Capture the cell that displays the provided text and extract its [x, y] central coordinate. 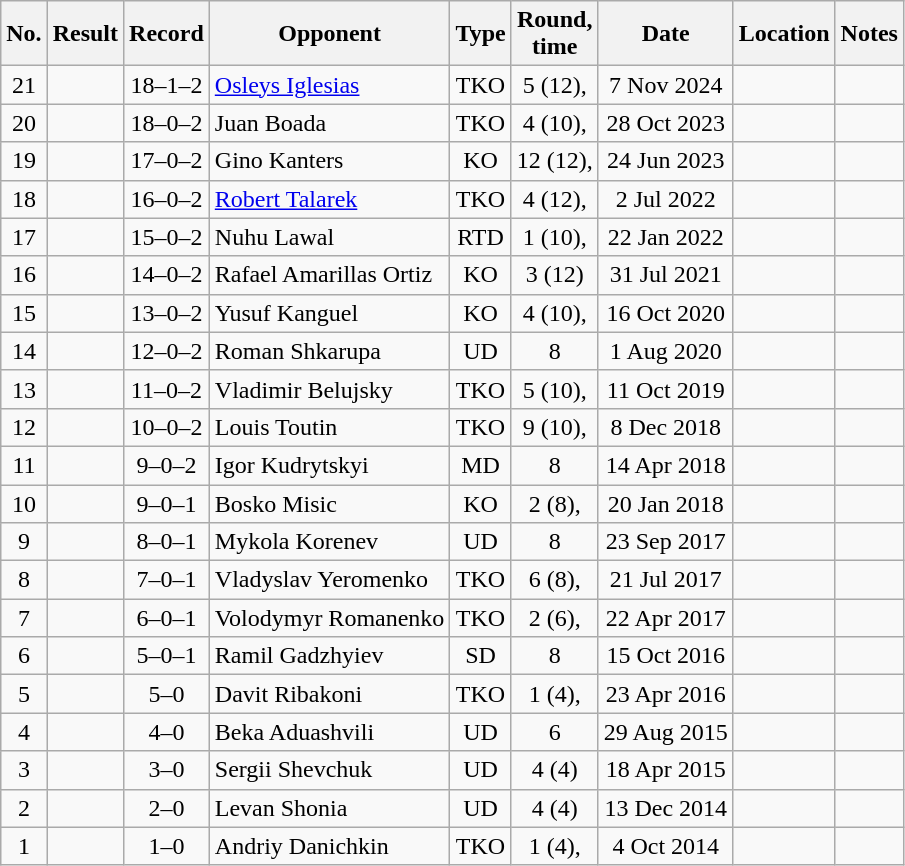
5–0–1 [167, 656]
17 [24, 237]
5 (12), [554, 85]
6 (8), [554, 580]
1 [24, 846]
17–0–2 [167, 161]
13 Dec 2014 [666, 808]
28 Oct 2023 [666, 123]
9 (10), [554, 427]
1 Aug 2020 [666, 351]
18–1–2 [167, 85]
Vladyslav Yeromenko [330, 580]
14–0–2 [167, 275]
16–0–2 [167, 199]
15–0–2 [167, 237]
9 [24, 542]
No. [24, 34]
2 (8), [554, 503]
23 Sep 2017 [666, 542]
10 [24, 503]
11–0–2 [167, 389]
5–0 [167, 694]
Opponent [330, 34]
Rafael Amarillas Ortiz [330, 275]
Robert Talarek [330, 199]
2 Jul 2022 [666, 199]
Roman Shkarupa [330, 351]
18 Apr 2015 [666, 770]
8–0–1 [167, 542]
3–0 [167, 770]
13–0–2 [167, 313]
Louis Toutin [330, 427]
Juan Boada [330, 123]
Notes [869, 34]
Record [167, 34]
5 [24, 694]
5 (10), [554, 389]
12–0–2 [167, 351]
Ramil Gadzhyiev [330, 656]
9–0–1 [167, 503]
23 Apr 2016 [666, 694]
14 [24, 351]
7 [24, 618]
Levan Shonia [330, 808]
7–0–1 [167, 580]
4 [24, 732]
31 Jul 2021 [666, 275]
RTD [480, 237]
Round,time [554, 34]
22 Jan 2022 [666, 237]
6–0–1 [167, 618]
19 [24, 161]
Result [85, 34]
20 Jan 2018 [666, 503]
11 [24, 465]
4 (12), [554, 199]
3 (12) [554, 275]
2 [24, 808]
18–0–2 [167, 123]
24 Jun 2023 [666, 161]
14 Apr 2018 [666, 465]
22 Apr 2017 [666, 618]
21 [24, 85]
3 [24, 770]
21 Jul 2017 [666, 580]
20 [24, 123]
Date [666, 34]
2 (6), [554, 618]
Bosko Misic [330, 503]
1–0 [167, 846]
29 Aug 2015 [666, 732]
16 Oct 2020 [666, 313]
Location [784, 34]
Andriy Danichkin [330, 846]
8 Dec 2018 [666, 427]
Vladimir Belujsky [330, 389]
Davit Ribakoni [330, 694]
SD [480, 656]
1 (10), [554, 237]
MD [480, 465]
Beka Aduashvili [330, 732]
2–0 [167, 808]
12 [24, 427]
18 [24, 199]
Yusuf Kanguel [330, 313]
Osleys Iglesias [330, 85]
10–0–2 [167, 427]
Volodymyr Romanenko [330, 618]
Mykola Korenev [330, 542]
Nuhu Lawal [330, 237]
Gino Kanters [330, 161]
4 Oct 2014 [666, 846]
Igor Kudrytskyi [330, 465]
Type [480, 34]
12 (12), [554, 161]
13 [24, 389]
9–0–2 [167, 465]
16 [24, 275]
15 [24, 313]
11 Oct 2019 [666, 389]
Sergii Shevchuk [330, 770]
15 Oct 2016 [666, 656]
7 Nov 2024 [666, 85]
4–0 [167, 732]
